Pinpoint the cell where the given text exists, returning its (x, y) midpoint coordinate. 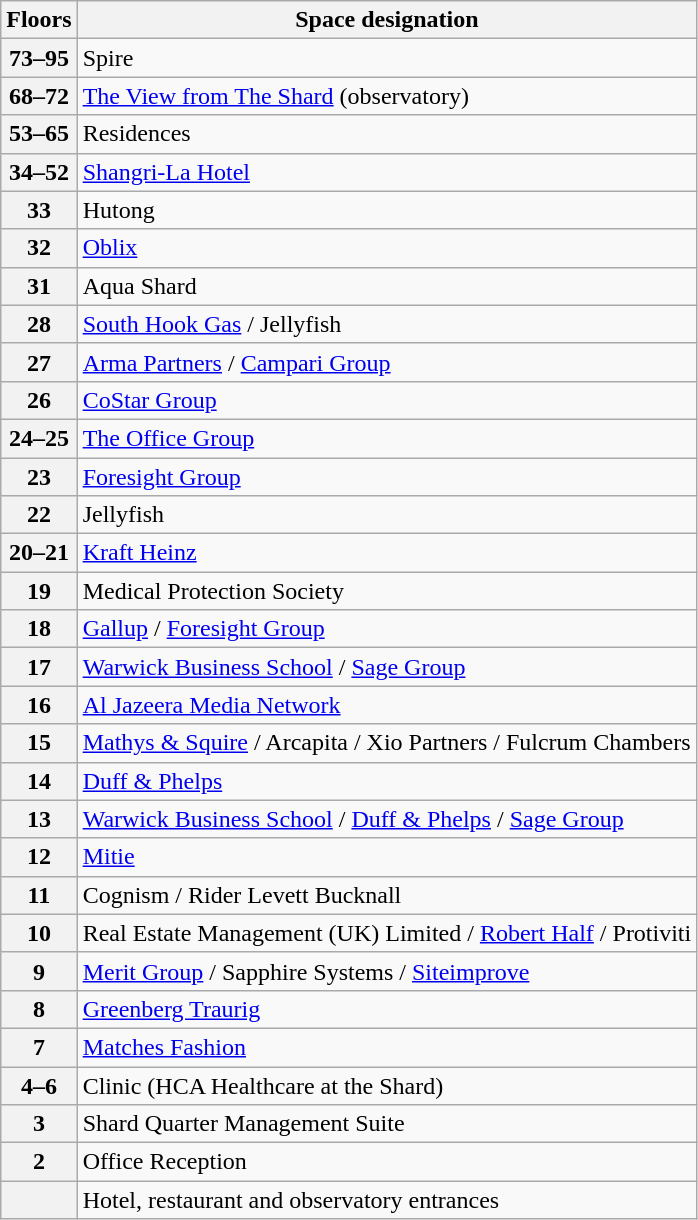
Mathys & Squire / Arcapita / Xio Partners / Fulcrum Chambers (387, 743)
7 (39, 1047)
10 (39, 933)
The View from The Shard (observatory) (387, 96)
27 (39, 362)
Floors (39, 20)
73–95 (39, 58)
CoStar Group (387, 400)
68–72 (39, 96)
17 (39, 667)
31 (39, 286)
13 (39, 819)
Aqua Shard (387, 286)
Matches Fashion (387, 1047)
16 (39, 705)
Residences (387, 134)
Office Reception (387, 1162)
Arma Partners / Campari Group (387, 362)
32 (39, 248)
Clinic (HCA Healthcare at the Shard) (387, 1085)
4–6 (39, 1085)
Hotel, restaurant and observatory entrances (387, 1200)
24–25 (39, 438)
Space designation (387, 20)
Duff & Phelps (387, 781)
Gallup / Foresight Group (387, 629)
Jellyfish (387, 515)
Real Estate Management (UK) Limited / Robert Half / Protiviti (387, 933)
Kraft Heinz (387, 553)
Merit Group / Sapphire Systems / Siteimprove (387, 971)
Warwick Business School / Sage Group (387, 667)
22 (39, 515)
18 (39, 629)
Greenberg Traurig (387, 1009)
Spire (387, 58)
19 (39, 591)
Mitie (387, 857)
The Office Group (387, 438)
23 (39, 477)
8 (39, 1009)
South Hook Gas / Jellyfish (387, 324)
26 (39, 400)
28 (39, 324)
Warwick Business School / Duff & Phelps / Sage Group (387, 819)
33 (39, 210)
Oblix (387, 248)
15 (39, 743)
Shard Quarter Management Suite (387, 1124)
20–21 (39, 553)
Medical Protection Society (387, 591)
3 (39, 1124)
14 (39, 781)
Foresight Group (387, 477)
12 (39, 857)
11 (39, 895)
34–52 (39, 172)
Al Jazeera Media Network (387, 705)
Cognism / Rider Levett Bucknall (387, 895)
2 (39, 1162)
Hutong (387, 210)
Shangri-La Hotel (387, 172)
9 (39, 971)
53–65 (39, 134)
